Search for the cell housing the specified text and yield its [X, Y] center coordinate. 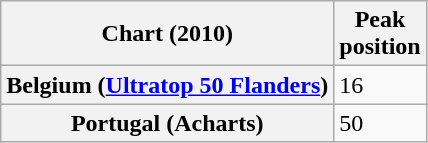
Belgium (Ultratop 50 Flanders) [168, 85]
Chart (2010) [168, 34]
Peakposition [380, 34]
16 [380, 85]
50 [380, 123]
Portugal (Acharts) [168, 123]
